Determine the (x, y) coordinate at the center of the cell enclosing the given text.  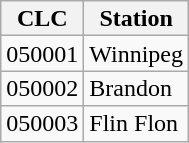
050001 (42, 54)
050003 (42, 124)
Brandon (136, 88)
CLC (42, 18)
Flin Flon (136, 124)
050002 (42, 88)
Station (136, 18)
Winnipeg (136, 54)
